For the text-containing cell, return its midpoint in (X, Y) coordinate format. 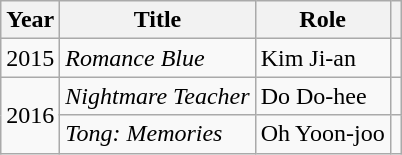
Title (158, 20)
Tong: Memories (158, 134)
Do Do-hee (322, 96)
Romance Blue (158, 58)
2015 (30, 58)
2016 (30, 115)
Year (30, 20)
Role (322, 20)
Kim Ji-an (322, 58)
Oh Yoon-joo (322, 134)
Nightmare Teacher (158, 96)
